Capture the cell that displays the provided text and extract its (x, y) central coordinate. 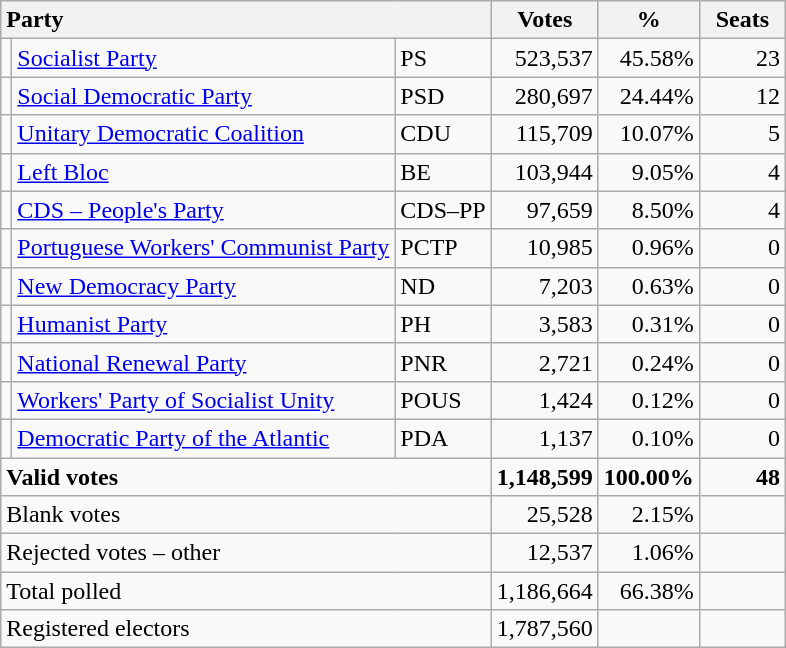
Valid votes (246, 477)
1,424 (544, 400)
1,787,560 (544, 629)
1,186,664 (544, 591)
66.38% (648, 591)
45.58% (648, 58)
0.96% (648, 248)
115,709 (544, 134)
280,697 (544, 96)
Party (246, 20)
Seats (742, 20)
Blank votes (246, 515)
0.12% (648, 400)
PDA (443, 438)
CDS – People's Party (204, 210)
Democratic Party of the Atlantic (204, 438)
1,137 (544, 438)
523,537 (544, 58)
Portuguese Workers' Communist Party (204, 248)
Social Democratic Party (204, 96)
PSD (443, 96)
Left Bloc (204, 172)
Total polled (246, 591)
1,148,599 (544, 477)
2.15% (648, 515)
% (648, 20)
2,721 (544, 362)
23 (742, 58)
0.10% (648, 438)
9.05% (648, 172)
0.63% (648, 286)
0.24% (648, 362)
Humanist Party (204, 324)
12,537 (544, 553)
Unitary Democratic Coalition (204, 134)
PH (443, 324)
0.31% (648, 324)
25,528 (544, 515)
PNR (443, 362)
Votes (544, 20)
PS (443, 58)
CDU (443, 134)
100.00% (648, 477)
12 (742, 96)
48 (742, 477)
Workers' Party of Socialist Unity (204, 400)
1.06% (648, 553)
24.44% (648, 96)
ND (443, 286)
7,203 (544, 286)
CDS–PP (443, 210)
3,583 (544, 324)
103,944 (544, 172)
Rejected votes – other (246, 553)
5 (742, 134)
BE (443, 172)
10,985 (544, 248)
97,659 (544, 210)
10.07% (648, 134)
National Renewal Party (204, 362)
Registered electors (246, 629)
New Democracy Party (204, 286)
PCTP (443, 248)
8.50% (648, 210)
Socialist Party (204, 58)
POUS (443, 400)
